Locate the cell with the specified text and output its (X, Y) center coordinate. 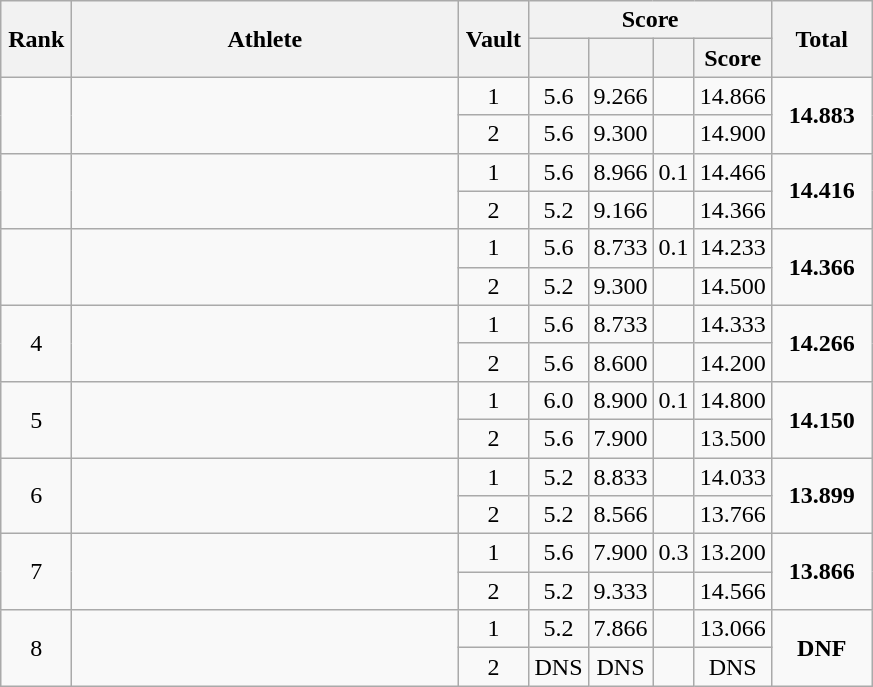
8.966 (620, 172)
14.866 (732, 96)
13.766 (732, 515)
6.0 (558, 400)
8.566 (620, 515)
14.416 (822, 191)
Vault (494, 39)
14.500 (732, 286)
Athlete (265, 39)
13.866 (822, 572)
14.033 (732, 477)
9.166 (620, 210)
13.500 (732, 438)
9.266 (620, 96)
14.333 (732, 324)
14.566 (732, 591)
Total (822, 39)
8.600 (620, 362)
8 (36, 648)
14.150 (822, 419)
0.3 (674, 553)
4 (36, 343)
Rank (36, 39)
14.266 (822, 343)
5 (36, 419)
13.899 (822, 496)
13.066 (732, 629)
14.233 (732, 248)
9.333 (620, 591)
13.200 (732, 553)
14.200 (732, 362)
14.883 (822, 115)
14.466 (732, 172)
14.900 (732, 134)
7 (36, 572)
6 (36, 496)
8.900 (620, 400)
14.800 (732, 400)
DNF (822, 648)
7.866 (620, 629)
8.833 (620, 477)
